From the cell containing the given text, extract its center point as (X, Y) coordinate. 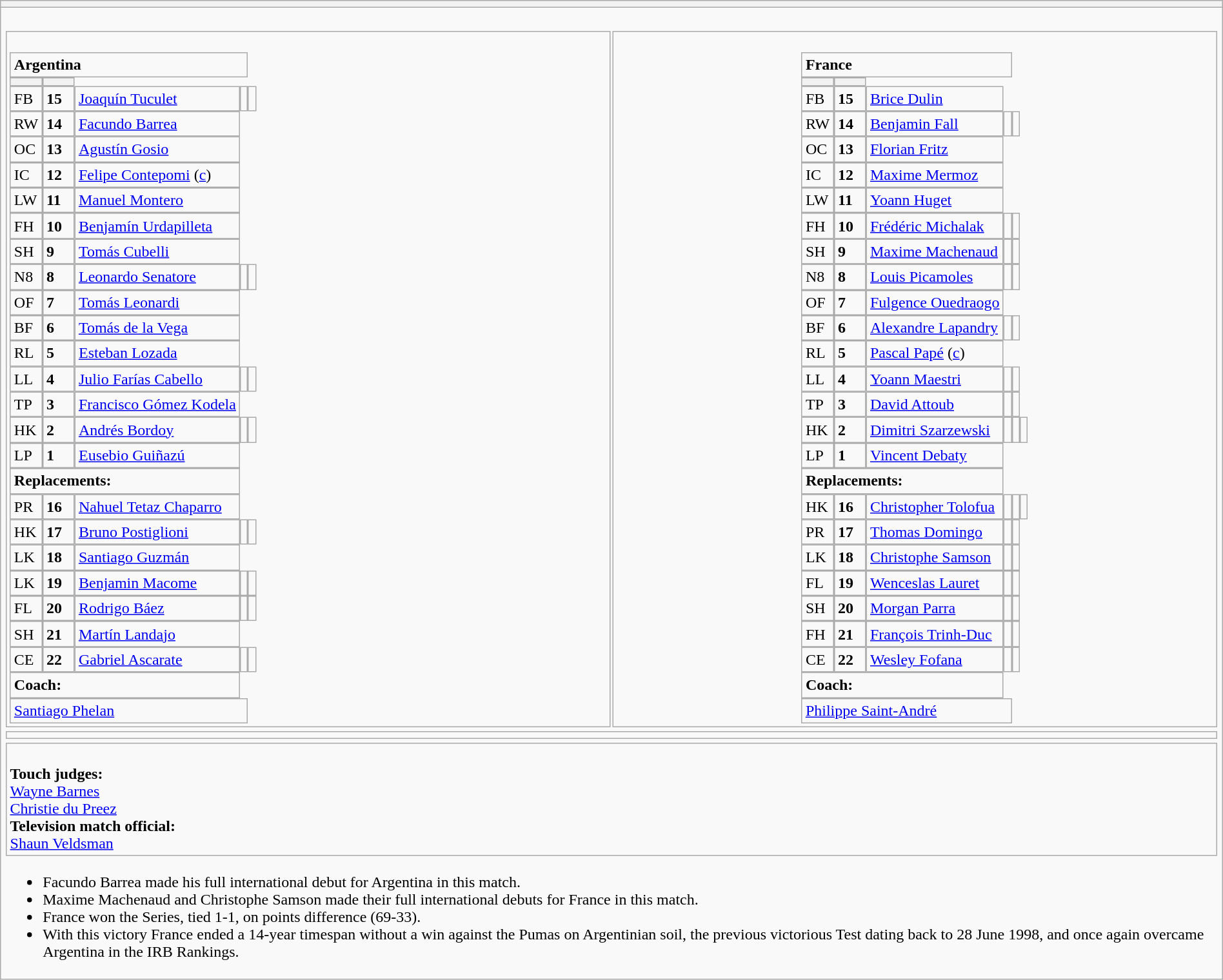
Julio Farías Cabello (157, 379)
Benjamín Urdapilleta (157, 226)
Touch judges: Wayne Barnes Christie du Preez Television match official: Shaun Veldsman (611, 799)
Wenceslas Lauret (935, 583)
Facundo Barrea (157, 124)
Tomás de la Vega (157, 328)
Bruno Postiglioni (157, 532)
David Attoub (935, 405)
Tomás Cubelli (157, 251)
Morgan Parra (935, 609)
Frédéric Michalak (935, 226)
Francisco Gómez Kodela (157, 405)
Agustín Gosio (157, 150)
Yoann Maestri (935, 379)
Christophe Samson (935, 558)
Felipe Contepomi (c) (157, 175)
Esteban Lozada (157, 353)
Gabriel Ascarate (157, 660)
Manuel Montero (157, 201)
Fulgence Ouedraogo (935, 302)
Joaquín Tuculet (157, 99)
Pascal Papé (c) (935, 353)
Andrés Bordoy (157, 430)
Nahuel Tetaz Chaparro (157, 507)
Louis Picamoles (935, 277)
Yoann Huget (935, 201)
Alexandre Lapandry (935, 328)
Martín Landajo (157, 634)
Dimitri Szarzewski (935, 430)
Florian Fritz (935, 150)
Tomás Leonardi (157, 302)
Eusebio Guiñazú (157, 456)
Benjamin Fall (935, 124)
Maxime Machenaud (935, 251)
Benjamin Macome (157, 583)
Wesley Fofana (935, 660)
Thomas Domingo (935, 532)
Philippe Saint-André (907, 710)
Christopher Tolofua (935, 507)
François Trinh-Duc (935, 634)
Vincent Debaty (935, 456)
Brice Dulin (935, 99)
Maxime Mermoz (935, 175)
Rodrigo Báez (157, 609)
France (907, 65)
Santiago Guzmán (157, 558)
Argentina (129, 65)
Santiago Phelan (129, 710)
Leonardo Senatore (157, 277)
